Return (X, Y) of the center of cell containing provided text 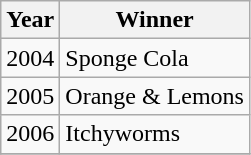
Itchyworms (155, 134)
Winner (155, 20)
2005 (30, 96)
2004 (30, 58)
Sponge Cola (155, 58)
Year (30, 20)
2006 (30, 134)
Orange & Lemons (155, 96)
